Extract the [X, Y] coordinate from the center of the cell holding the provided text.  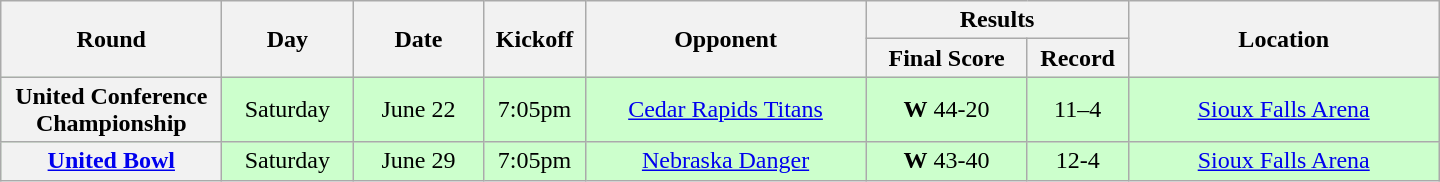
Date [418, 39]
United Bowl [112, 161]
Nebraska Danger [726, 161]
Round [112, 39]
Record [1078, 58]
Cedar Rapids Titans [726, 110]
United Conference Championship [112, 110]
12-4 [1078, 161]
W 44-20 [946, 110]
June 29 [418, 161]
Kickoff [534, 39]
W 43-40 [946, 161]
Location [1284, 39]
June 22 [418, 110]
Opponent [726, 39]
Results [997, 20]
11–4 [1078, 110]
Day [288, 39]
Final Score [946, 58]
